From the cell containing the given text, extract its center point as [X, Y] coordinate. 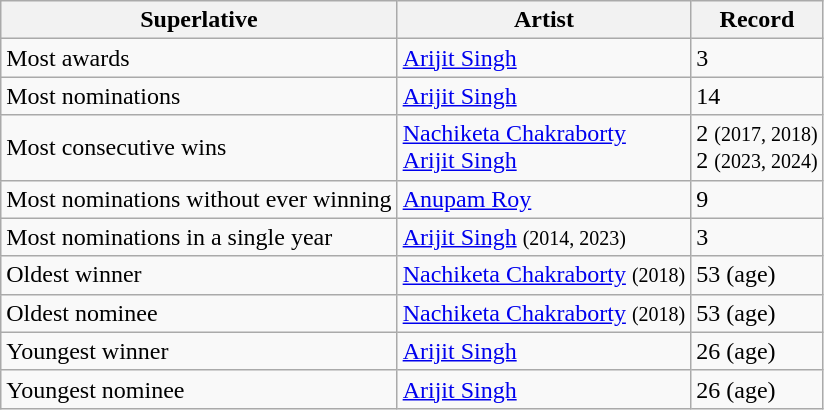
Oldest winner [199, 275]
Oldest nominee [199, 313]
Youngest nominee [199, 389]
Nachiketa ChakrabortyArijit Singh [544, 148]
Most consecutive wins [199, 148]
Youngest winner [199, 351]
Most awards [199, 58]
Anupam Roy [544, 199]
Most nominations without ever winning [199, 199]
Superlative [199, 20]
14 [757, 96]
Most nominations in a single year [199, 237]
Most nominations [199, 96]
Record [757, 20]
Arijit Singh (2014, 2023) [544, 237]
2 (2017, 2018)2 (2023, 2024) [757, 148]
Artist [544, 20]
9 [757, 199]
